Detect which cell encompasses the target text, then output its [X, Y] center coordinate. 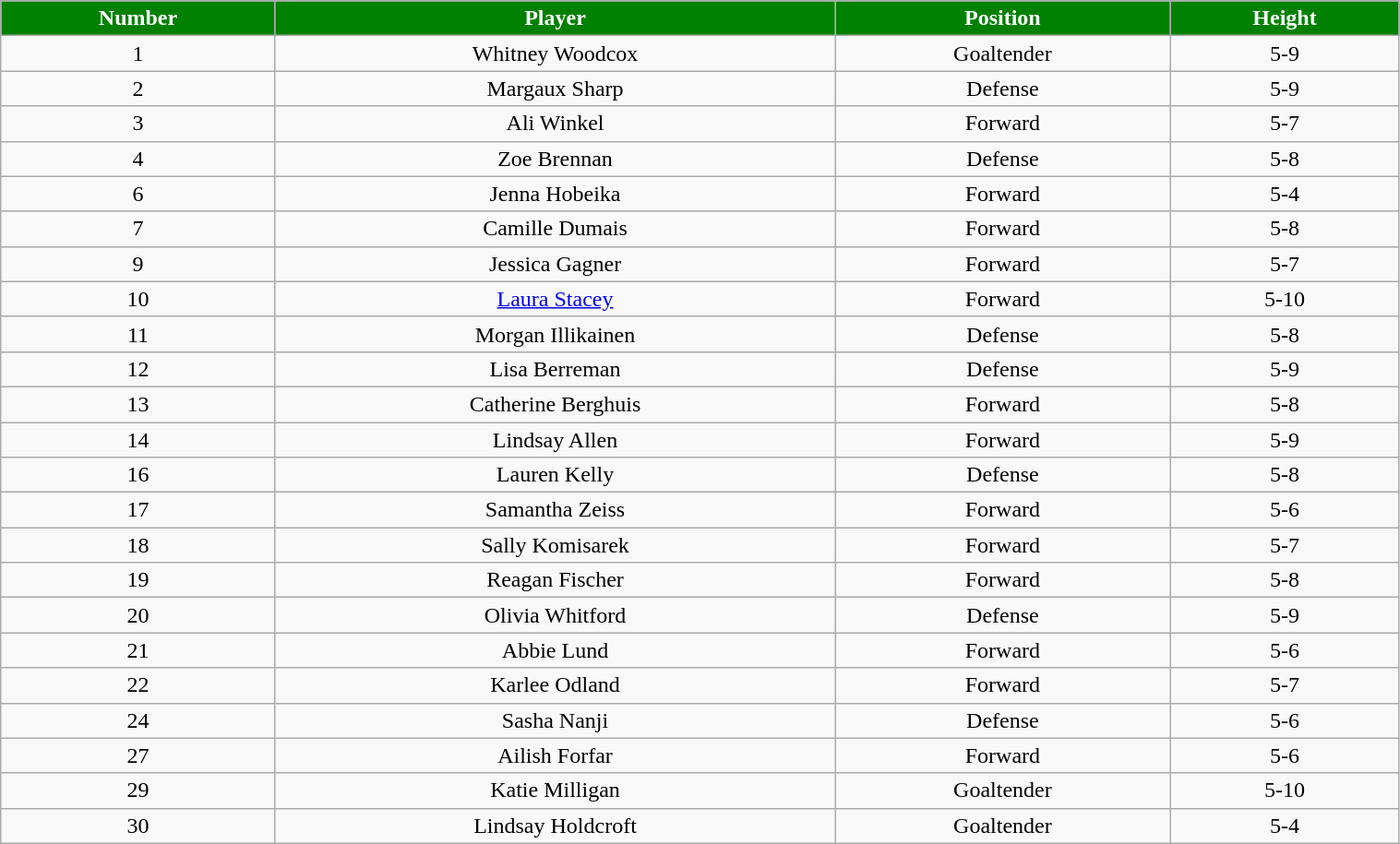
19 [138, 580]
18 [138, 545]
Abbie Lund [556, 650]
3 [138, 124]
Lisa Berreman [556, 369]
7 [138, 229]
1 [138, 53]
Player [556, 18]
Height [1285, 18]
2 [138, 89]
Katie Milligan [556, 791]
Karlee Odland [556, 685]
29 [138, 791]
24 [138, 720]
Morgan Illikainen [556, 334]
20 [138, 615]
Camille Dumais [556, 229]
Ailish Forfar [556, 755]
14 [138, 440]
30 [138, 826]
27 [138, 755]
Catherine Berghuis [556, 404]
Olivia Whitford [556, 615]
21 [138, 650]
13 [138, 404]
Sally Komisarek [556, 545]
6 [138, 194]
Zoe Brennan [556, 159]
10 [138, 299]
Samantha Zeiss [556, 510]
Lindsay Holdcroft [556, 826]
Whitney Woodcox [556, 53]
17 [138, 510]
16 [138, 475]
12 [138, 369]
22 [138, 685]
4 [138, 159]
11 [138, 334]
9 [138, 264]
Margaux Sharp [556, 89]
Sasha Nanji [556, 720]
Laura Stacey [556, 299]
Position [1002, 18]
Reagan Fischer [556, 580]
Lindsay Allen [556, 440]
Number [138, 18]
Lauren Kelly [556, 475]
Ali Winkel [556, 124]
Jessica Gagner [556, 264]
Jenna Hobeika [556, 194]
